Locate the cell with the specified text and output its (x, y) center coordinate. 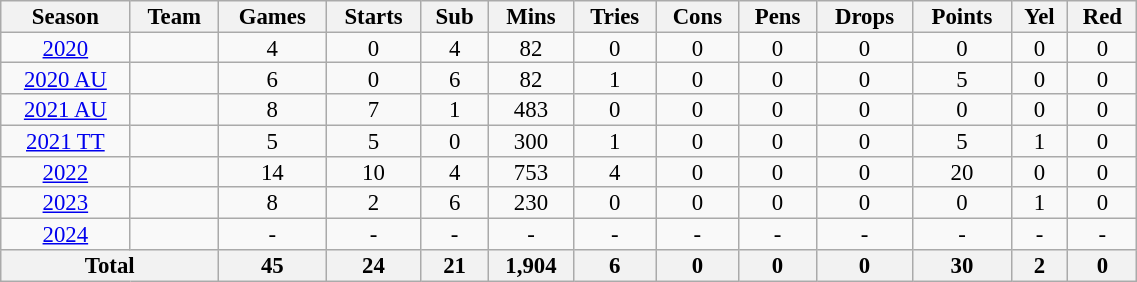
230 (530, 204)
Sub (454, 16)
Tries (615, 16)
Total (110, 266)
30 (962, 266)
10 (374, 172)
24 (374, 266)
Starts (374, 16)
14 (272, 172)
2022 (66, 172)
2021 AU (66, 110)
Cons (698, 16)
20 (962, 172)
300 (530, 140)
Pens (778, 16)
1,904 (530, 266)
2021 TT (66, 140)
7 (374, 110)
2024 (66, 234)
Mins (530, 16)
483 (530, 110)
Points (962, 16)
2020 (66, 48)
Season (66, 16)
2023 (66, 204)
2020 AU (66, 78)
Drops (864, 16)
Red (1102, 16)
Team (174, 16)
45 (272, 266)
Games (272, 16)
21 (454, 266)
753 (530, 172)
Yel (1040, 16)
